Return [x, y] of the center of cell containing provided text 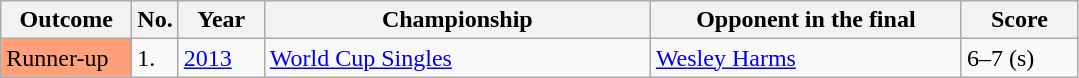
Opponent in the final [806, 20]
Score [1019, 20]
No. [155, 20]
World Cup Singles [457, 58]
Wesley Harms [806, 58]
Runner-up [66, 58]
Outcome [66, 20]
1. [155, 58]
Year [221, 20]
Championship [457, 20]
6–7 (s) [1019, 58]
2013 [221, 58]
